From the cell containing the given text, extract its center point as [x, y] coordinate. 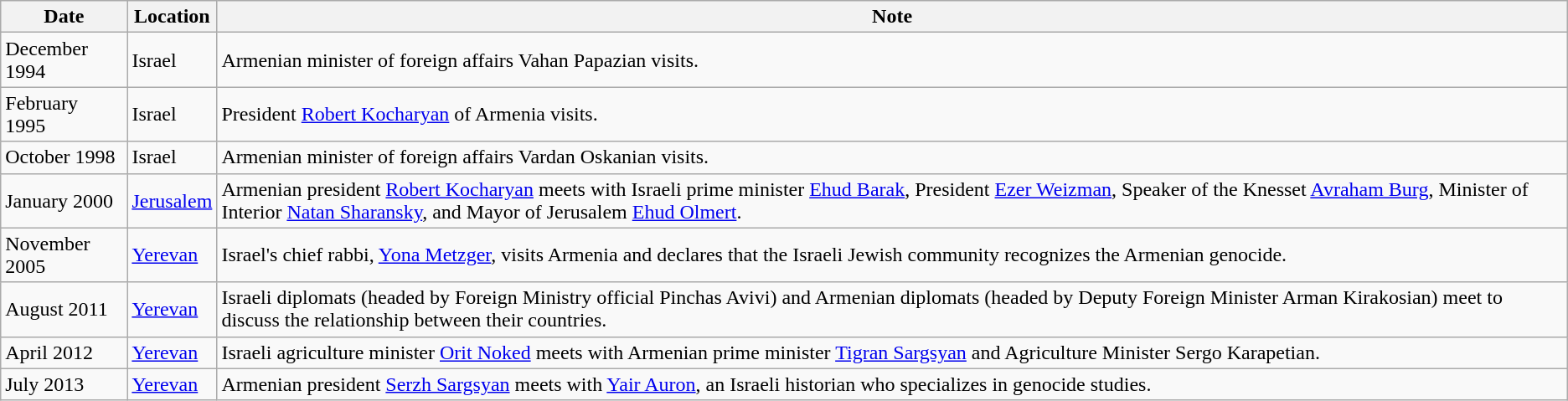
President Robert Kocharyan of Armenia visits. [892, 114]
October 1998 [64, 157]
August 2011 [64, 310]
February 1995 [64, 114]
Israel's chief rabbi, Yona Metzger, visits Armenia and declares that the Israeli Jewish community recognizes the Armenian genocide. [892, 254]
April 2012 [64, 352]
Note [892, 17]
Armenian minister of foreign affairs Vahan Papazian visits. [892, 60]
Armenian minister of foreign affairs Vardan Oskanian visits. [892, 157]
Date [64, 17]
Armenian president Serzh Sargsyan meets with Yair Auron, an Israeli historian who specializes in genocide studies. [892, 384]
Jerusalem [173, 201]
January 2000 [64, 201]
July 2013 [64, 384]
November 2005 [64, 254]
Location [173, 17]
December 1994 [64, 60]
Israeli agriculture minister Orit Noked meets with Armenian prime minister Tigran Sargsyan and Agriculture Minister Sergo Karapetian. [892, 352]
